Search for the cell housing the specified text and yield its (x, y) center coordinate. 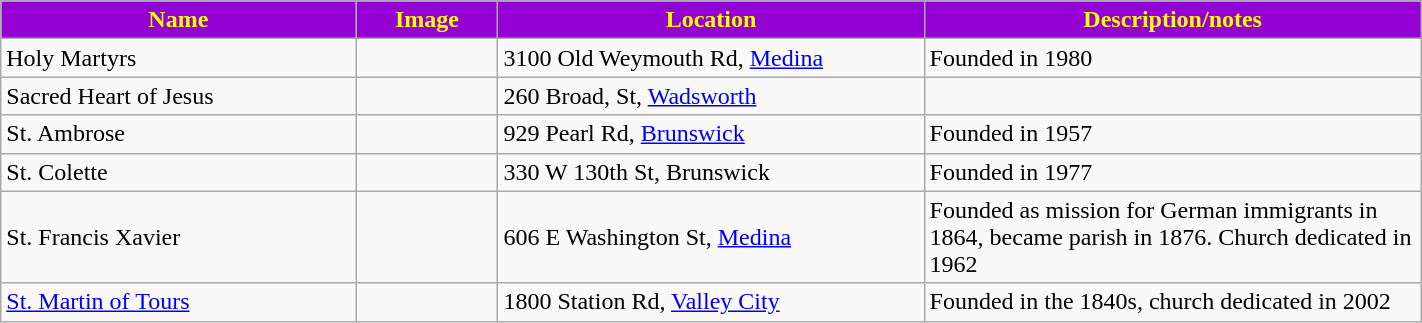
Name (178, 20)
St. Ambrose (178, 134)
Description/notes (1172, 20)
Founded in 1977 (1172, 172)
St. Francis Xavier (178, 237)
929 Pearl Rd, Brunswick (711, 134)
Founded in 1980 (1172, 58)
Image (427, 20)
St. Colette (178, 172)
Founded in the 1840s, church dedicated in 2002 (1172, 302)
260 Broad, St, Wadsworth (711, 96)
Location (711, 20)
Founded in 1957 (1172, 134)
Founded as mission for German immigrants in 1864, became parish in 1876. Church dedicated in 1962 (1172, 237)
Sacred Heart of Jesus (178, 96)
3100 Old Weymouth Rd, Medina (711, 58)
St. Martin of Tours (178, 302)
Holy Martyrs (178, 58)
606 E Washington St, Medina (711, 237)
330 W 130th St, Brunswick (711, 172)
1800 Station Rd, Valley City (711, 302)
